Capture the cell that displays the provided text and extract its (x, y) central coordinate. 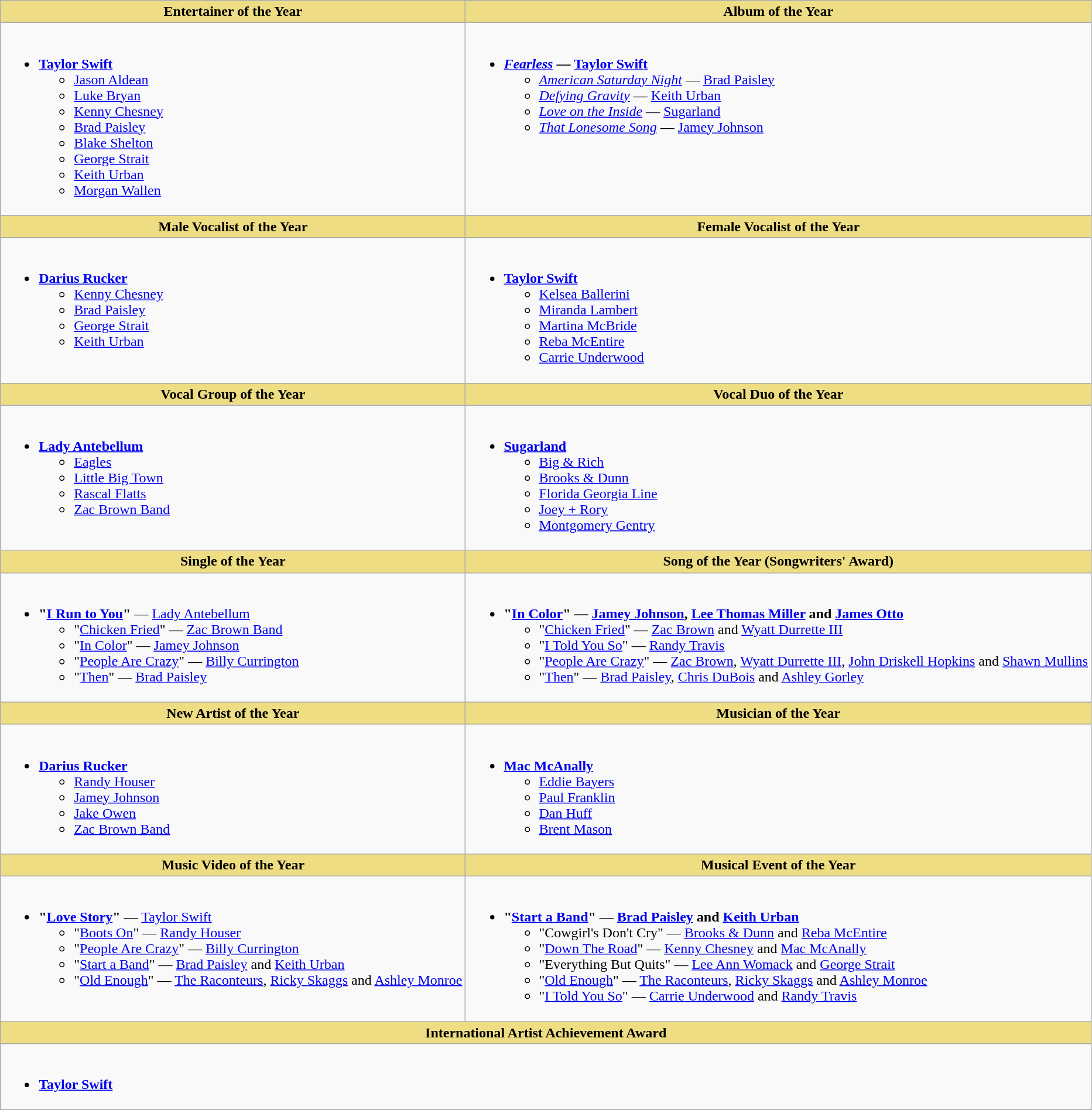
Song of the Year (Songwriters' Award) (779, 561)
Male Vocalist of the Year (233, 227)
Musical Event of the Year (779, 865)
Entertainer of the Year (233, 12)
International Artist Achievement Award (546, 1032)
Music Video of the Year (233, 865)
SugarlandBig & RichBrooks & DunnFlorida Georgia LineJoey + RoryMontgomery Gentry (779, 478)
Darius RuckerKenny ChesneyBrad PaisleyGeorge StraitKeith Urban (233, 310)
Single of the Year (233, 561)
Vocal Duo of the Year (779, 394)
Mac McAnallyEddie BayersPaul FranklinDan HuffBrent Mason (779, 789)
Taylor SwiftKelsea BalleriniMiranda LambertMartina McBrideReba McEntireCarrie Underwood (779, 310)
Female Vocalist of the Year (779, 227)
"I Run to You" — Lady Antebellum"Chicken Fried" — Zac Brown Band"In Color" — Jamey Johnson"People Are Crazy" — Billy Currington"Then" — Brad Paisley (233, 637)
Lady AntebellumEaglesLittle Big TownRascal FlattsZac Brown Band (233, 478)
Musician of the Year (779, 713)
New Artist of the Year (233, 713)
Darius RuckerRandy HouserJamey JohnsonJake OwenZac Brown Band (233, 789)
Taylor Swift (546, 1077)
Taylor SwiftJason AldeanLuke BryanKenny ChesneyBrad PaisleyBlake SheltonGeorge StraitKeith UrbanMorgan Wallen (233, 119)
Album of the Year (779, 12)
Vocal Group of the Year (233, 394)
